Find where the given text appears and provide that cell's center as [X, Y] coordinate. 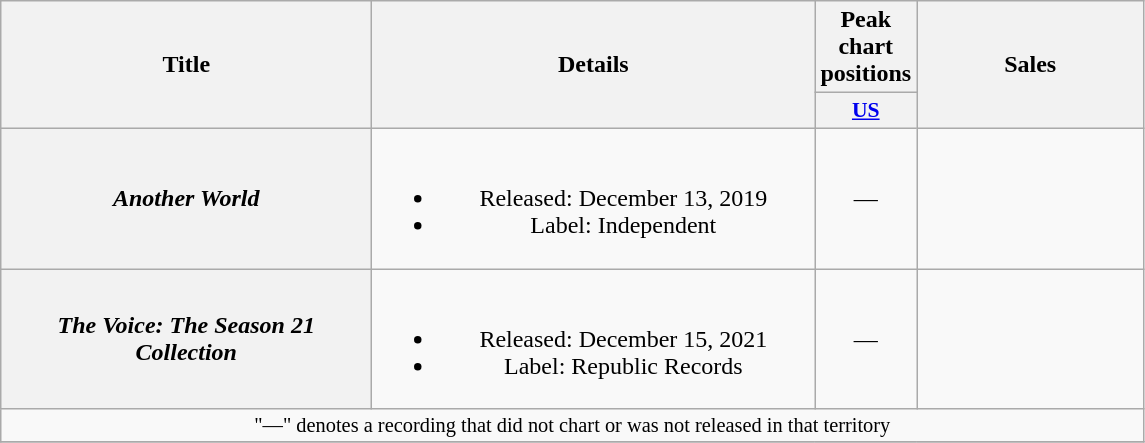
US [866, 111]
Released: December 13, 2019Label: Independent [594, 198]
"—" denotes a recording that did not chart or was not released in that territory [572, 426]
Released: December 15, 2021Label: Republic Records [594, 338]
Sales [1030, 65]
Title [186, 65]
Another World [186, 198]
Peak chart positions [866, 47]
The Voice: The Season 21 Collection [186, 338]
Details [594, 65]
